Return the (x, y) coordinate for the center point of the cell that contains the specified text.  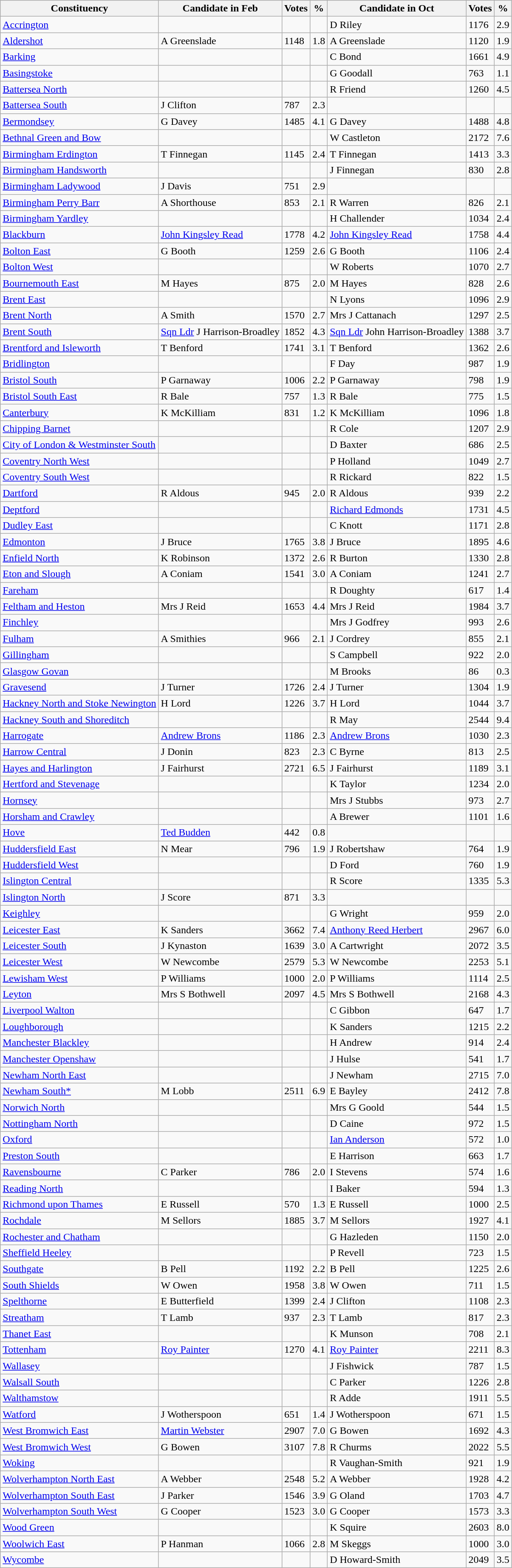
Dudley East (79, 526)
Brent East (79, 299)
813 (480, 752)
1259 (296, 251)
Bridlington (79, 364)
Gillingham (79, 655)
M Lobb (220, 1091)
2544 (480, 720)
1335 (480, 881)
6.5 (319, 768)
Ian Anderson (397, 1140)
1225 (480, 1269)
Canterbury (79, 412)
Bolton East (79, 251)
1388 (480, 332)
Anthony Reed Herbert (397, 929)
R Warren (397, 203)
Ravensbourne (79, 1172)
Leyton (79, 994)
Norwich North (79, 1107)
1895 (480, 542)
M Brooks (397, 671)
1070 (480, 267)
Wood Green (79, 1528)
1570 (296, 315)
Leicester West (79, 962)
Harrogate (79, 736)
Accrington (79, 25)
Watford (79, 1414)
Aldershot (79, 41)
959 (480, 913)
Lewisham West (79, 978)
D Howard-Smith (397, 1560)
9.4 (503, 720)
1270 (296, 1350)
1984 (480, 606)
J Hulse (397, 1059)
A Smith (220, 315)
914 (480, 1043)
7.6 (503, 138)
1145 (296, 154)
1958 (296, 1285)
Mrs J Cattanach (397, 315)
2072 (480, 946)
A Smithies (220, 639)
D Riley (397, 25)
Huddersfield West (79, 865)
1049 (480, 461)
H Andrew (397, 1043)
6.9 (319, 1091)
966 (296, 639)
1928 (480, 1479)
J Kynaston (220, 946)
City of London & Westminster South (79, 445)
686 (480, 445)
Manchester Openshaw (79, 1059)
G Oland (397, 1495)
Edmonton (79, 542)
G Goodall (397, 73)
4.7 (503, 1495)
Spelthorne (79, 1301)
Fulham (79, 639)
Mrs J Godfrey (397, 622)
Fareham (79, 590)
Horsham and Crawley (79, 816)
Leicester South (79, 946)
N Mear (220, 849)
J Davis (220, 186)
Leicester East (79, 929)
Finchley (79, 622)
Walsall South (79, 1382)
2253 (480, 962)
1778 (296, 235)
945 (296, 493)
594 (480, 1188)
Wolverhampton North East (79, 1479)
Candidate in Oct (397, 8)
Mrs J Stubbs (397, 800)
Wallasey (79, 1366)
Manchester Blackley (79, 1043)
Birmingham Handsworth (79, 170)
830 (480, 170)
C Knott (397, 526)
Gravesend (79, 687)
831 (296, 412)
Southgate (79, 1269)
South Shields (79, 1285)
Bristol South (79, 380)
871 (296, 897)
1207 (480, 428)
2548 (296, 1479)
987 (480, 364)
3107 (296, 1447)
1034 (480, 219)
663 (480, 1156)
617 (480, 590)
1304 (480, 687)
Hornsey (79, 800)
C Bond (397, 57)
I Stevens (397, 1172)
I Baker (397, 1188)
3.9 (319, 1495)
A Cartwright (397, 946)
1885 (296, 1220)
Rochdale (79, 1220)
647 (480, 1011)
574 (480, 1172)
1241 (480, 574)
796 (296, 849)
J Fishwick (397, 1366)
Battersea North (79, 89)
Rochester and Chatham (79, 1237)
8.3 (503, 1350)
E Bayley (397, 1091)
1541 (296, 574)
Chipping Barnet (79, 428)
572 (480, 1140)
Candidate in Feb (220, 8)
Glasgow Govan (79, 671)
K Taylor (397, 784)
Birmingham Perry Barr (79, 203)
R Cole (397, 428)
G Hazleden (397, 1237)
Richard Edmonds (397, 510)
708 (480, 1334)
0.3 (503, 671)
Birmingham Erdington (79, 154)
Coventry North West (79, 461)
Loughborough (79, 1027)
Richmond upon Thames (79, 1204)
Reading North (79, 1188)
5.2 (319, 1479)
823 (296, 752)
J Finnegan (397, 170)
Coventry South West (79, 477)
A Brewer (397, 816)
1171 (480, 526)
817 (480, 1317)
1399 (296, 1301)
West Bromwich East (79, 1430)
1911 (480, 1398)
1639 (296, 946)
R Burton (397, 558)
1726 (296, 687)
Woolwich East (79, 1544)
Deptford (79, 510)
Bristol South East (79, 396)
Brentford and Isleworth (79, 348)
764 (480, 849)
Battersea South (79, 105)
798 (480, 380)
757 (296, 396)
2579 (296, 962)
C Byrne (397, 752)
Eton and Slough (79, 574)
K Squire (397, 1528)
973 (480, 800)
651 (296, 1414)
Hayes and Harlington (79, 768)
Barking (79, 57)
1546 (296, 1495)
2172 (480, 138)
West Bromwich West (79, 1447)
Streatham (79, 1317)
Newham South* (79, 1091)
1189 (480, 768)
R Churms (397, 1447)
1215 (480, 1027)
86 (480, 671)
1066 (296, 1544)
J Robertshaw (397, 849)
P Hanman (220, 1544)
1006 (296, 380)
A Shorthouse (220, 203)
Preston South (79, 1156)
R Vaughan-Smith (397, 1463)
Harrow Central (79, 752)
8.0 (503, 1528)
2168 (480, 994)
Birmingham Ladywood (79, 186)
3662 (296, 929)
Basingstoke (79, 73)
E Harrison (397, 1156)
937 (296, 1317)
2511 (296, 1091)
1372 (296, 558)
822 (480, 477)
1485 (296, 121)
922 (480, 655)
1234 (480, 784)
2603 (480, 1528)
442 (296, 833)
1297 (480, 315)
1260 (480, 89)
Bolton West (79, 267)
723 (480, 1253)
1106 (480, 251)
Bethnal Green and Bow (79, 138)
Bournemouth East (79, 283)
1108 (480, 1301)
R Adde (397, 1398)
Dartford (79, 493)
2211 (480, 1350)
J Donin (220, 752)
1101 (480, 816)
1765 (296, 542)
K Robinson (220, 558)
Sqn Ldr John Harrison-Broadley (397, 332)
Hackney South and Shoreditch (79, 720)
1758 (480, 235)
J Parker (220, 1495)
W Castleton (397, 138)
Liverpool Walton (79, 1011)
671 (480, 1414)
Walthamstow (79, 1398)
D Ford (397, 865)
Sheffield Heeley (79, 1253)
Constituency (79, 8)
F Day (397, 364)
Hertford and Stevenage (79, 784)
541 (480, 1059)
Sqn Ldr J Harrison-Broadley (220, 332)
711 (480, 1285)
2967 (480, 929)
P Revell (397, 1253)
875 (296, 283)
1044 (480, 703)
Wolverhampton South West (79, 1512)
Brent North (79, 315)
1.2 (319, 412)
Islington Central (79, 881)
760 (480, 865)
R Doughty (397, 590)
Islington North (79, 897)
Enfield North (79, 558)
2412 (480, 1091)
2049 (480, 1560)
J Score (220, 897)
D Baxter (397, 445)
P Holland (397, 461)
4.6 (503, 542)
Birmingham Yardley (79, 219)
R May (397, 720)
1192 (296, 1269)
H Challender (397, 219)
2907 (296, 1430)
1330 (480, 558)
1731 (480, 510)
4.8 (503, 121)
570 (296, 1204)
1120 (480, 41)
1852 (296, 332)
Mrs G Goold (397, 1107)
Keighley (79, 913)
1661 (480, 57)
W Roberts (397, 267)
Huddersfield East (79, 849)
R Rickard (397, 477)
855 (480, 639)
E Butterfield (220, 1301)
921 (480, 1463)
4.9 (503, 57)
R Score (397, 881)
K Munson (397, 1334)
1030 (480, 736)
Bermondsey (79, 121)
1692 (480, 1430)
786 (296, 1172)
763 (480, 73)
5.1 (503, 962)
939 (480, 493)
853 (296, 203)
1488 (480, 121)
1573 (480, 1512)
1653 (296, 606)
J Newham (397, 1075)
Blackburn (79, 235)
544 (480, 1107)
M Skeggs (397, 1544)
7.4 (319, 929)
1523 (296, 1512)
2721 (296, 768)
R Friend (397, 89)
2022 (480, 1447)
Ted Budden (220, 833)
C Gibbon (397, 1011)
1.0 (503, 1140)
Nottingham North (79, 1123)
1150 (480, 1237)
1176 (480, 25)
1148 (296, 41)
1.1 (503, 73)
Feltham and Heston (79, 606)
1927 (480, 1220)
6.0 (503, 929)
J Cordrey (397, 639)
Brent South (79, 332)
Oxford (79, 1140)
1114 (480, 978)
775 (480, 396)
993 (480, 622)
2097 (296, 994)
Newham North East (79, 1075)
1741 (296, 348)
1362 (480, 348)
826 (480, 203)
1703 (480, 1495)
N Lyons (397, 299)
Martin Webster (220, 1430)
1413 (480, 154)
Hove (79, 833)
Thanet East (79, 1334)
1186 (296, 736)
Tottenham (79, 1350)
Wolverhampton South East (79, 1495)
D Caine (397, 1123)
0.8 (319, 833)
2715 (480, 1075)
972 (480, 1123)
828 (480, 283)
Wycombe (79, 1560)
G Wright (397, 913)
751 (296, 186)
Hackney North and Stoke Newington (79, 703)
Woking (79, 1463)
S Campbell (397, 655)
